Extract the [x, y] coordinate from the center of the cell holding the provided text.  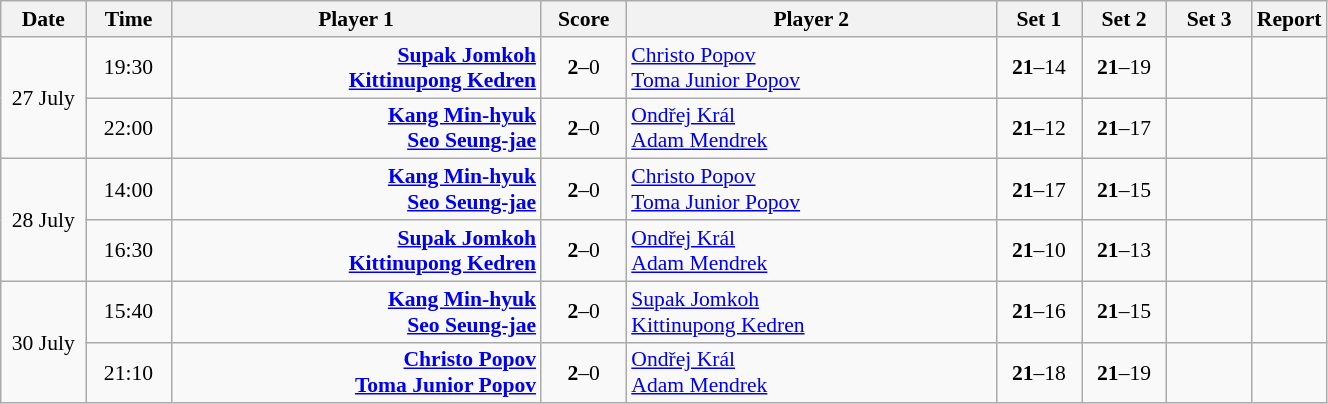
Set 3 [1210, 19]
Set 2 [1124, 19]
30 July [44, 342]
Score [584, 19]
Set 1 [1038, 19]
21–16 [1038, 312]
21:10 [128, 372]
14:00 [128, 190]
27 July [44, 98]
Time [128, 19]
16:30 [128, 250]
21–13 [1124, 250]
22:00 [128, 128]
21–14 [1038, 68]
21–18 [1038, 372]
21–10 [1038, 250]
Player 2 [811, 19]
Date [44, 19]
Report [1290, 19]
21–12 [1038, 128]
19:30 [128, 68]
Player 1 [356, 19]
15:40 [128, 312]
28 July [44, 220]
